Identify which cell holds the provided text, then report its (x, y) central coordinate. 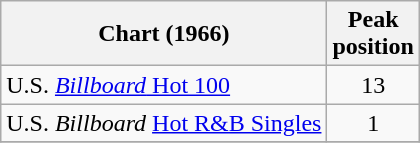
U.S. Billboard Hot R&B Singles (164, 123)
U.S. Billboard Hot 100 (164, 85)
Peakposition (373, 34)
Chart (1966) (164, 34)
1 (373, 123)
13 (373, 85)
